Locate the cell with the specified text and output its (X, Y) center coordinate. 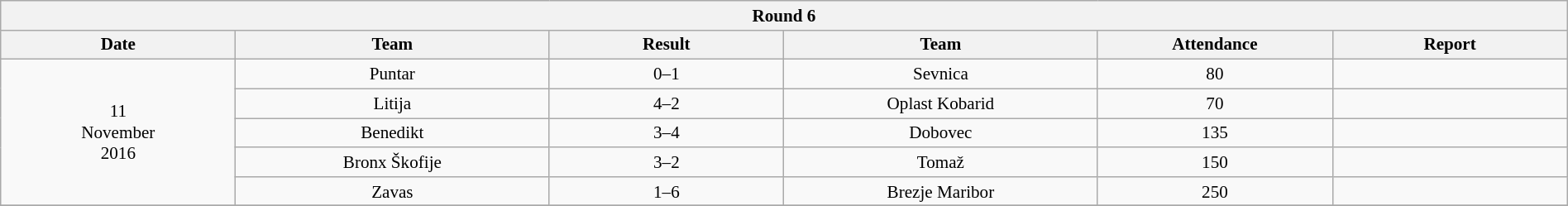
0–1 (667, 74)
3–2 (667, 162)
70 (1215, 103)
250 (1215, 190)
Litija (392, 103)
1–6 (667, 190)
Oplast Kobarid (941, 103)
11 November 2016 (118, 132)
135 (1215, 132)
Puntar (392, 74)
Date (118, 45)
Attendance (1215, 45)
Dobovec (941, 132)
Bronx Škofije (392, 162)
Report (1450, 45)
4–2 (667, 103)
Brezje Maribor (941, 190)
Benedikt (392, 132)
80 (1215, 74)
Round 6 (784, 15)
Tomaž (941, 162)
Result (667, 45)
Zavas (392, 190)
3–4 (667, 132)
Sevnica (941, 74)
150 (1215, 162)
